Pinpoint the cell where the given text exists, returning its (X, Y) midpoint coordinate. 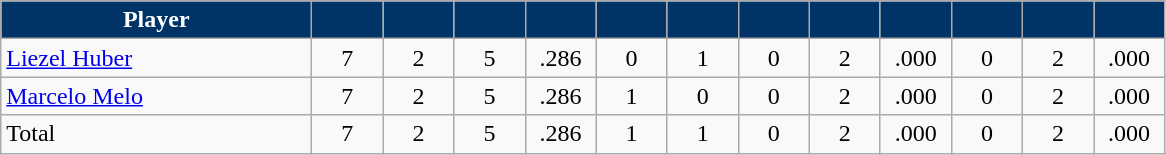
Liezel Huber (156, 58)
Total (156, 134)
Player (156, 20)
Marcelo Melo (156, 96)
